Find where the given text appears and provide that cell's center as (X, Y) coordinate. 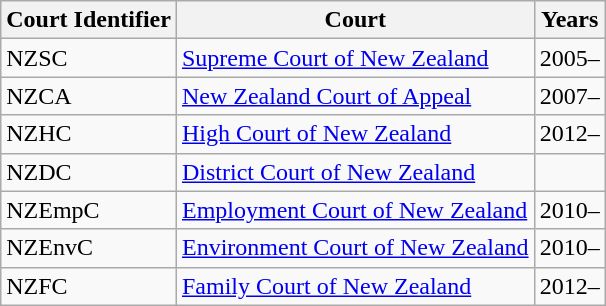
Supreme Court of New Zealand (355, 58)
NZCA (89, 96)
High Court of New Zealand (355, 134)
NZDC (89, 172)
NZEnvC (89, 248)
NZSC (89, 58)
Court (355, 20)
2005– (570, 58)
NZEmpC (89, 210)
New Zealand Court of Appeal (355, 96)
Environment Court of New Zealand (355, 248)
Employment Court of New Zealand (355, 210)
Years (570, 20)
District Court of New Zealand (355, 172)
2007– (570, 96)
Family Court of New Zealand (355, 286)
NZHC (89, 134)
NZFC (89, 286)
Court Identifier (89, 20)
